For the text-containing cell, return its midpoint in [X, Y] coordinate format. 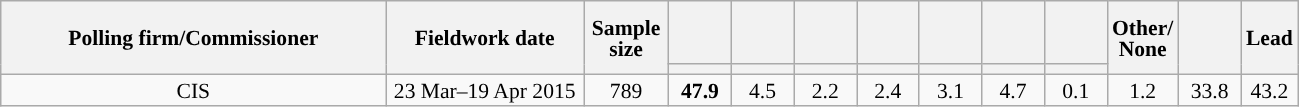
4.5 [762, 90]
33.8 [1210, 90]
2.2 [826, 90]
Sample size [626, 38]
43.2 [1270, 90]
1.2 [1142, 90]
Polling firm/Commissioner [194, 38]
789 [626, 90]
0.1 [1076, 90]
Fieldwork date [485, 38]
Other/None [1142, 38]
2.4 [888, 90]
4.7 [1014, 90]
47.9 [700, 90]
23 Mar–19 Apr 2015 [485, 90]
Lead [1270, 38]
CIS [194, 90]
3.1 [950, 90]
